Determine the (x, y) coordinate at the center of the cell enclosing the given text.  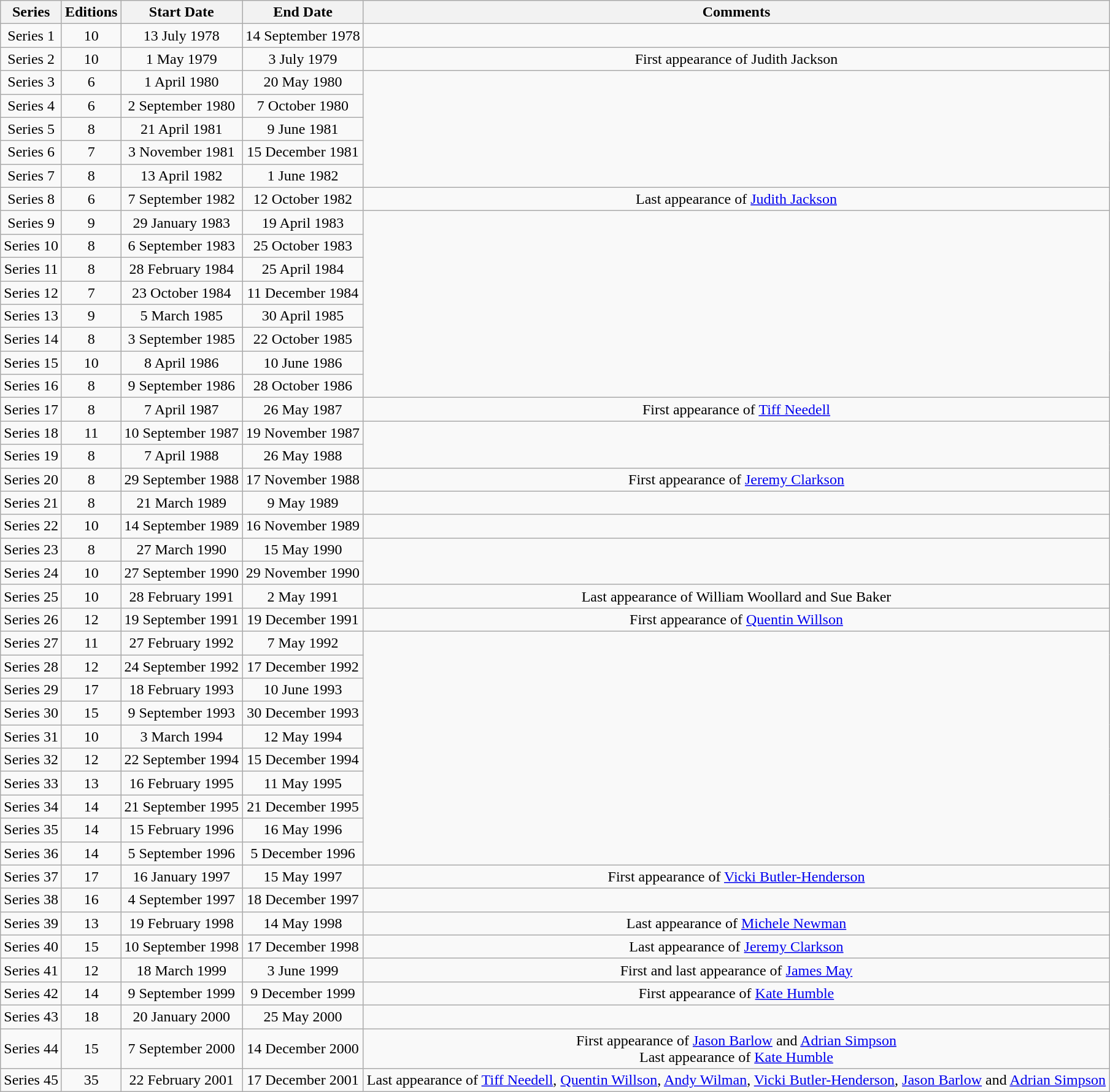
9 September 1993 (182, 713)
Series 34 (31, 807)
9 September 1999 (182, 993)
5 September 1996 (182, 853)
Series 42 (31, 993)
3 November 1981 (182, 152)
Series 33 (31, 783)
29 January 1983 (182, 222)
7 April 1988 (182, 456)
17 December 1998 (303, 947)
5 March 1985 (182, 316)
10 June 1993 (303, 690)
16 May 1996 (303, 830)
Series 35 (31, 830)
28 February 1991 (182, 596)
17 November 1988 (303, 479)
Editions (91, 12)
Series 28 (31, 666)
15 February 1996 (182, 830)
3 September 1985 (182, 339)
11 December 1984 (303, 293)
4 September 1997 (182, 900)
First appearance of Kate Humble (736, 993)
Series 27 (31, 643)
16 February 1995 (182, 783)
Last appearance of William Woollard and Sue Baker (736, 596)
Series 10 (31, 246)
Series 25 (31, 596)
18 February 1993 (182, 690)
Series 11 (31, 269)
19 September 1991 (182, 619)
Series 44 (31, 1048)
Last appearance of Tiff Needell, Quentin Willson, Andy Wilman, Vicki Butler-Henderson, Jason Barlow and Adrian Simpson (736, 1080)
End Date (303, 12)
27 February 1992 (182, 643)
15 May 1990 (303, 549)
14 December 2000 (303, 1048)
Start Date (182, 12)
Last appearance of Michele Newman (736, 923)
Last appearance of Judith Jackson (736, 199)
22 September 1994 (182, 760)
30 December 1993 (303, 713)
29 September 1988 (182, 479)
First and last appearance of James May (736, 970)
Series 1 (31, 36)
16 (91, 900)
7 September 1982 (182, 199)
Series 17 (31, 409)
Series 16 (31, 386)
24 September 1992 (182, 666)
Series 5 (31, 129)
25 May 2000 (303, 1016)
Series 19 (31, 456)
25 October 1983 (303, 246)
Series 38 (31, 900)
29 November 1990 (303, 573)
19 November 1987 (303, 433)
3 July 1979 (303, 59)
Series 29 (31, 690)
7 September 2000 (182, 1048)
Series 2 (31, 59)
15 December 1994 (303, 760)
21 September 1995 (182, 807)
Series 12 (31, 293)
7 May 1992 (303, 643)
9 June 1981 (303, 129)
15 May 1997 (303, 877)
Series 3 (31, 82)
Series 14 (31, 339)
7 April 1987 (182, 409)
9 May 1989 (303, 503)
Series 45 (31, 1080)
19 April 1983 (303, 222)
11 May 1995 (303, 783)
Series 23 (31, 549)
7 October 1980 (303, 106)
First appearance of Jeremy Clarkson (736, 479)
21 March 1989 (182, 503)
Series 43 (31, 1016)
16 November 1989 (303, 526)
6 September 1983 (182, 246)
Series 37 (31, 877)
Series 15 (31, 363)
Series 4 (31, 106)
2 May 1991 (303, 596)
5 December 1996 (303, 853)
23 October 1984 (182, 293)
Series 30 (31, 713)
10 September 1998 (182, 947)
26 May 1988 (303, 456)
Series 8 (31, 199)
1 April 1980 (182, 82)
Series (31, 12)
27 September 1990 (182, 573)
17 December 1992 (303, 666)
2 September 1980 (182, 106)
9 September 1986 (182, 386)
21 April 1981 (182, 129)
First appearance of Jason Barlow and Adrian Simpson Last appearance of Kate Humble (736, 1048)
16 January 1997 (182, 877)
Last appearance of Jeremy Clarkson (736, 947)
1 June 1982 (303, 176)
26 May 1987 (303, 409)
Series 40 (31, 947)
19 February 1998 (182, 923)
19 December 1991 (303, 619)
First appearance of Tiff Needell (736, 409)
Series 21 (31, 503)
Series 6 (31, 152)
10 June 1986 (303, 363)
Series 31 (31, 737)
18 (91, 1016)
Series 20 (31, 479)
21 December 1995 (303, 807)
30 April 1985 (303, 316)
14 September 1989 (182, 526)
Series 9 (31, 222)
14 May 1998 (303, 923)
28 October 1986 (303, 386)
22 February 2001 (182, 1080)
Series 36 (31, 853)
First appearance of Judith Jackson (736, 59)
Series 41 (31, 970)
Series 39 (31, 923)
3 March 1994 (182, 737)
10 September 1987 (182, 433)
Series 22 (31, 526)
Series 7 (31, 176)
First appearance of Vicki Butler-Henderson (736, 877)
Series 24 (31, 573)
8 April 1986 (182, 363)
Comments (736, 12)
28 February 1984 (182, 269)
13 April 1982 (182, 176)
35 (91, 1080)
9 December 1999 (303, 993)
15 December 1981 (303, 152)
25 April 1984 (303, 269)
20 May 1980 (303, 82)
14 September 1978 (303, 36)
27 March 1990 (182, 549)
12 October 1982 (303, 199)
22 October 1985 (303, 339)
3 June 1999 (303, 970)
Series 32 (31, 760)
First appearance of Quentin Willson (736, 619)
20 January 2000 (182, 1016)
Series 18 (31, 433)
18 March 1999 (182, 970)
18 December 1997 (303, 900)
Series 13 (31, 316)
1 May 1979 (182, 59)
17 December 2001 (303, 1080)
Series 26 (31, 619)
12 May 1994 (303, 737)
13 July 1978 (182, 36)
